Extract the [x, y] coordinate from the center of the cell holding the provided text.  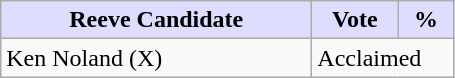
Ken Noland (X) [156, 58]
Vote [355, 20]
Acclaimed [383, 58]
Reeve Candidate [156, 20]
% [426, 20]
